Output the [X, Y] coordinate of the center of the cell containing the given text.  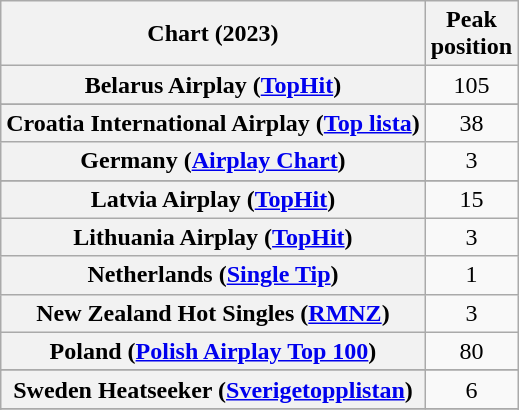
6 [471, 389]
80 [471, 351]
Chart (2023) [213, 34]
1 [471, 275]
New Zealand Hot Singles (RMNZ) [213, 313]
Germany (Airplay Chart) [213, 161]
Peakposition [471, 34]
Netherlands (Single Tip) [213, 275]
Lithuania Airplay (TopHit) [213, 237]
Latvia Airplay (TopHit) [213, 199]
Belarus Airplay (TopHit) [213, 85]
Sweden Heatseeker (Sverigetopplistan) [213, 389]
15 [471, 199]
38 [471, 123]
Poland (Polish Airplay Top 100) [213, 351]
Croatia International Airplay (Top lista) [213, 123]
105 [471, 85]
